From the cell containing the given text, extract its center point as (X, Y) coordinate. 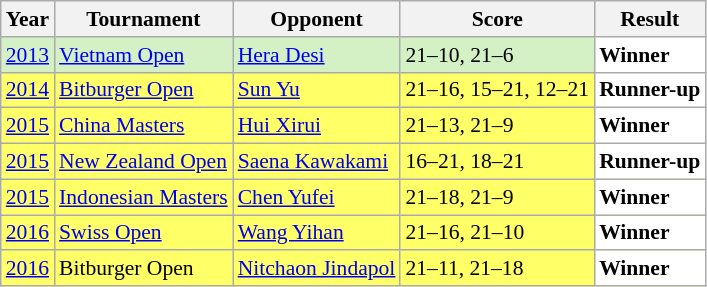
21–16, 15–21, 12–21 (497, 90)
21–18, 21–9 (497, 197)
21–11, 21–18 (497, 269)
Chen Yufei (317, 197)
21–10, 21–6 (497, 55)
Vietnam Open (144, 55)
Hera Desi (317, 55)
Result (650, 19)
Indonesian Masters (144, 197)
21–13, 21–9 (497, 126)
Tournament (144, 19)
2014 (28, 90)
Hui Xirui (317, 126)
New Zealand Open (144, 162)
21–16, 21–10 (497, 233)
Swiss Open (144, 233)
Sun Yu (317, 90)
Saena Kawakami (317, 162)
China Masters (144, 126)
Nitchaon Jindapol (317, 269)
16–21, 18–21 (497, 162)
Score (497, 19)
Year (28, 19)
Opponent (317, 19)
Wang Yihan (317, 233)
2013 (28, 55)
